Detect which cell encompasses the target text, then output its [X, Y] center coordinate. 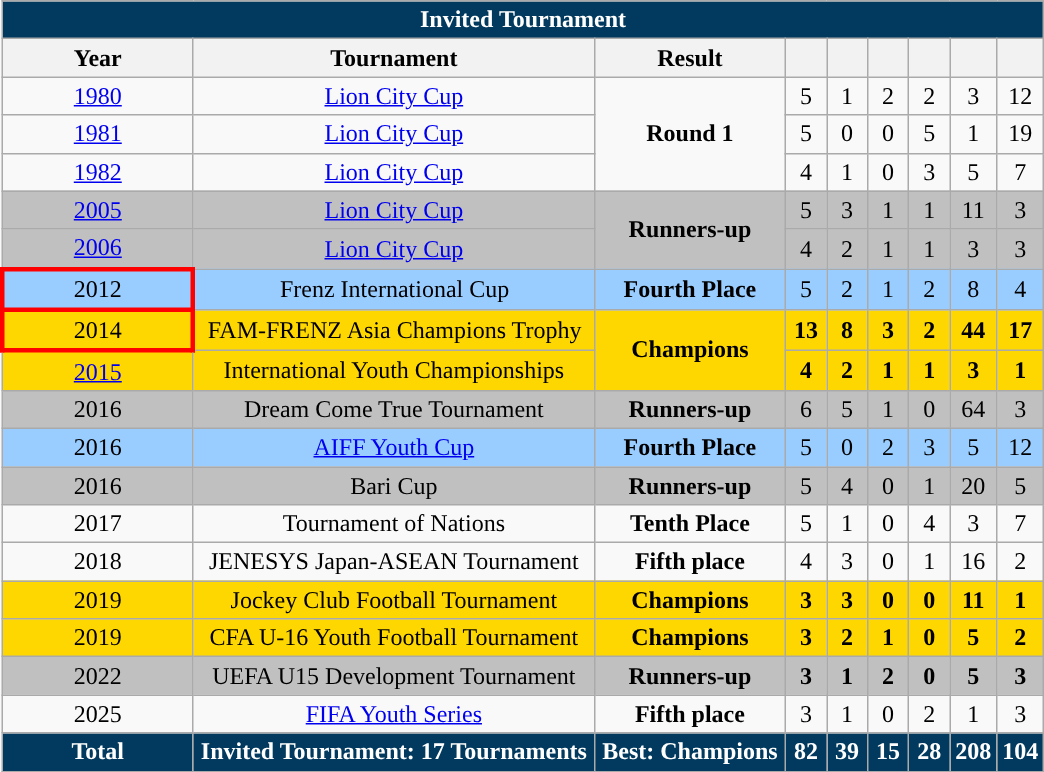
Year [98, 58]
28 [930, 752]
JENESYS Japan-ASEAN Tournament [394, 562]
104 [1020, 752]
Result [690, 58]
19 [1020, 134]
Frenz International Cup [394, 290]
1980 [98, 96]
6 [806, 409]
International Youth Championships [394, 371]
2025 [98, 714]
2015 [98, 371]
FIFA Youth Series [394, 714]
2006 [98, 249]
2014 [98, 330]
Tournament [394, 58]
1982 [98, 172]
15 [888, 752]
44 [974, 330]
17 [1020, 330]
AIFF Youth Cup [394, 447]
39 [846, 752]
Best: Champions [690, 752]
Dream Come True Tournament [394, 409]
2012 [98, 290]
82 [806, 752]
2018 [98, 562]
Tournament of Nations [394, 524]
1981 [98, 134]
20 [974, 485]
Round 1 [690, 134]
64 [974, 409]
2005 [98, 210]
16 [974, 562]
Jockey Club Football Tournament [394, 600]
CFA U-16 Youth Football Tournament [394, 638]
2022 [98, 676]
Total [98, 752]
UEFA U15 Development Tournament [394, 676]
13 [806, 330]
208 [974, 752]
Invited Tournament: 17 Tournaments [394, 752]
Bari Cup [394, 485]
2017 [98, 524]
FAM-FRENZ Asia Champions Trophy [394, 330]
Tenth Place [690, 524]
Invited Tournament [523, 20]
